Capture the cell that displays the provided text and extract its [X, Y] central coordinate. 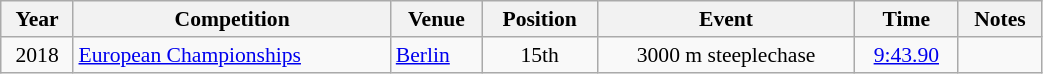
Notes [1000, 19]
European Championships [232, 55]
Competition [232, 19]
2018 [38, 55]
Year [38, 19]
15th [540, 55]
9:43.90 [906, 55]
3000 m steeplechase [726, 55]
Time [906, 19]
Venue [436, 19]
Position [540, 19]
Event [726, 19]
Berlin [436, 55]
